Determine the (X, Y) coordinate at the center of the cell enclosing the given text.  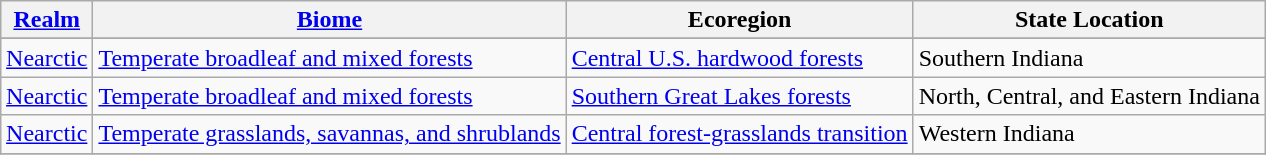
Temperate grasslands, savannas, and shrublands (330, 134)
Central U.S. hardwood forests (740, 58)
Realm (47, 20)
Southern Indiana (1089, 58)
Ecoregion (740, 20)
Biome (330, 20)
Western Indiana (1089, 134)
North, Central, and Eastern Indiana (1089, 96)
State Location (1089, 20)
Southern Great Lakes forests (740, 96)
Central forest-grasslands transition (740, 134)
